Extract the (x, y) coordinate from the center of the cell holding the provided text.  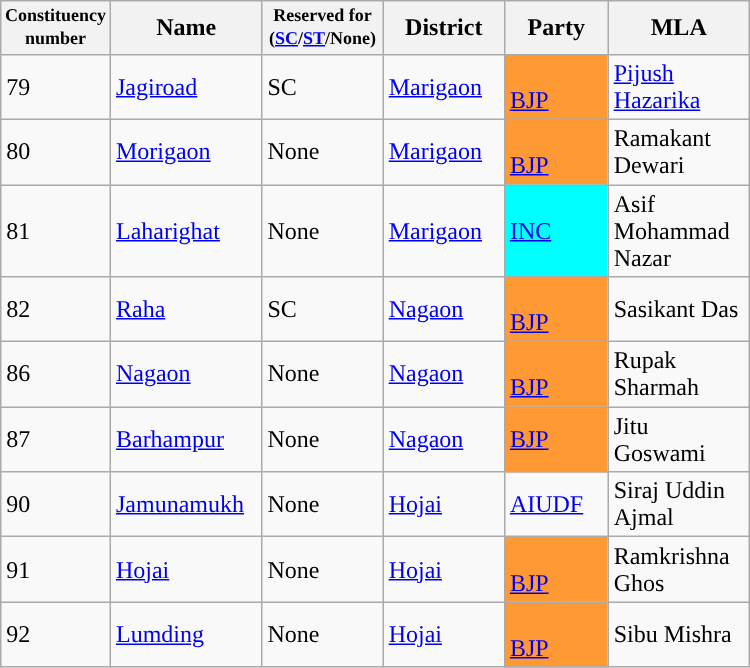
82 (56, 310)
Raha (186, 310)
90 (56, 504)
Lumding (186, 634)
Siraj Uddin Ajmal (678, 504)
Asif Mohammad Nazar (678, 231)
92 (56, 634)
Constituency number (56, 28)
Jitu Goswami (678, 440)
Jamunamukh (186, 504)
Morigaon (186, 152)
81 (56, 231)
Ramakant Dewari (678, 152)
Ramkrishna Ghos (678, 570)
Jagiroad (186, 86)
INC (556, 231)
87 (56, 440)
District (444, 28)
86 (56, 374)
Sasikant Das (678, 310)
91 (56, 570)
AIUDF (556, 504)
80 (56, 152)
Barhampur (186, 440)
Sibu Mishra (678, 634)
Rupak Sharmah (678, 374)
Reserved for (SC/ST/None) (322, 28)
79 (56, 86)
Pijush Hazarika (678, 86)
Party (556, 28)
Name (186, 28)
Laharighat (186, 231)
MLA (678, 28)
